For the text-containing cell, return its midpoint in (x, y) coordinate format. 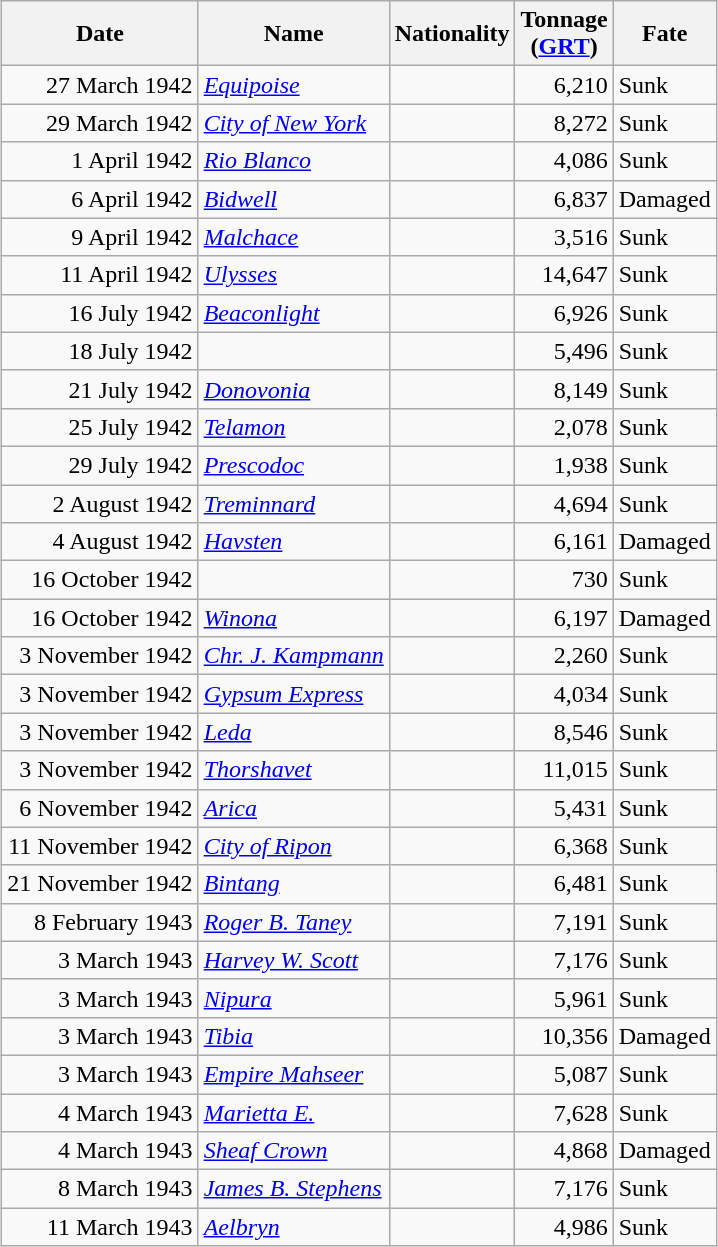
1,938 (564, 465)
Date (100, 34)
27 March 1942 (100, 85)
2,078 (564, 427)
Harvey W. Scott (294, 960)
4,034 (564, 694)
6,481 (564, 884)
5,496 (564, 351)
7,191 (564, 922)
Aelbryn (294, 1227)
4,986 (564, 1227)
Havsten (294, 542)
Arica (294, 808)
18 July 1942 (100, 351)
8 March 1943 (100, 1189)
6,161 (564, 542)
8,272 (564, 123)
Ulysses (294, 275)
Bintang (294, 884)
6,837 (564, 199)
1 April 1942 (100, 161)
Tonnage(GRT) (564, 34)
29 March 1942 (100, 123)
11 November 1942 (100, 846)
6,197 (564, 618)
4,694 (564, 503)
730 (564, 580)
3,516 (564, 237)
Tibia (294, 1036)
Leda (294, 732)
Gypsum Express (294, 694)
6,926 (564, 313)
5,087 (564, 1074)
Name (294, 34)
6 November 1942 (100, 808)
Rio Blanco (294, 161)
Beaconlight (294, 313)
16 July 1942 (100, 313)
5,431 (564, 808)
21 November 1942 (100, 884)
James B. Stephens (294, 1189)
29 July 1942 (100, 465)
7,628 (564, 1113)
Winona (294, 618)
Prescodoc (294, 465)
Marietta E. (294, 1113)
Bidwell (294, 199)
10,356 (564, 1036)
Roger B. Taney (294, 922)
Donovonia (294, 389)
9 April 1942 (100, 237)
5,961 (564, 998)
2,260 (564, 656)
Chr. J. Kampmann (294, 656)
25 July 1942 (100, 427)
6 April 1942 (100, 199)
4,868 (564, 1151)
Malchace (294, 237)
6,368 (564, 846)
City of Ripon (294, 846)
11,015 (564, 770)
Telamon (294, 427)
Thorshavet (294, 770)
6,210 (564, 85)
11 March 1943 (100, 1227)
Fate (664, 34)
4,086 (564, 161)
Equipoise (294, 85)
City of New York (294, 123)
Nipura (294, 998)
8,149 (564, 389)
21 July 1942 (100, 389)
8,546 (564, 732)
Nationality (452, 34)
Empire Mahseer (294, 1074)
Sheaf Crown (294, 1151)
Treminnard (294, 503)
8 February 1943 (100, 922)
4 August 1942 (100, 542)
11 April 1942 (100, 275)
2 August 1942 (100, 503)
14,647 (564, 275)
